Output the [x, y] coordinate of the center of the cell containing the given text.  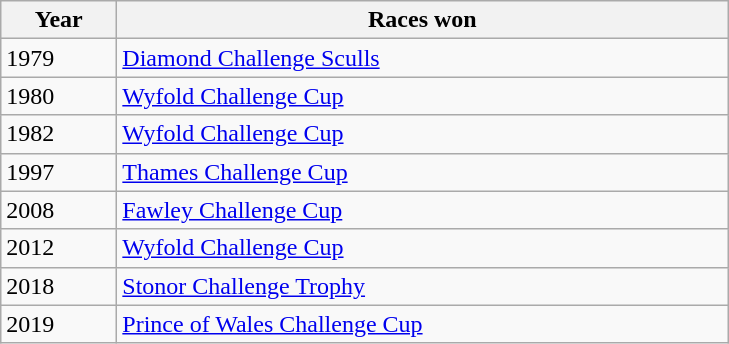
2018 [59, 286]
Year [59, 20]
Thames Challenge Cup [422, 172]
Races won [422, 20]
1979 [59, 58]
Diamond Challenge Sculls [422, 58]
Fawley Challenge Cup [422, 210]
1982 [59, 134]
1997 [59, 172]
1980 [59, 96]
2019 [59, 324]
2008 [59, 210]
Prince of Wales Challenge Cup [422, 324]
2012 [59, 248]
Stonor Challenge Trophy [422, 286]
